Detect which cell encompasses the target text, then output its [X, Y] center coordinate. 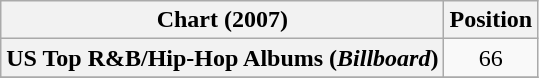
Position [491, 20]
66 [491, 58]
US Top R&B/Hip-Hop Albums (Billboard) [222, 58]
Chart (2007) [222, 20]
